Return [X, Y] of the center of cell containing provided text 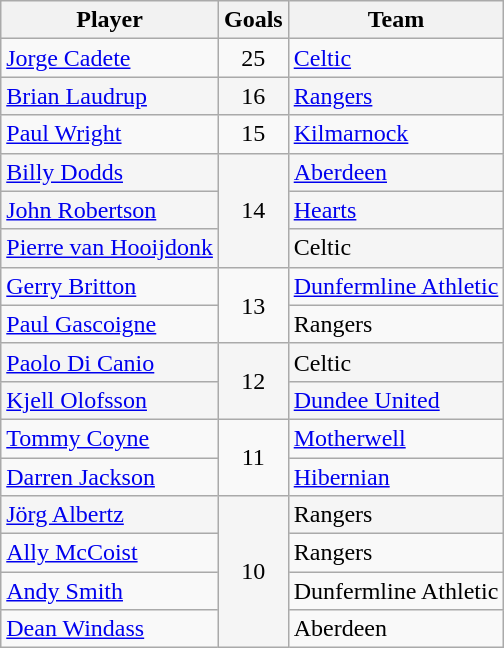
John Robertson [110, 210]
Paul Gascoigne [110, 324]
Jörg Albertz [110, 515]
10 [253, 572]
11 [253, 457]
13 [253, 305]
Paolo Di Canio [110, 362]
Pierre van Hooijdonk [110, 248]
Hibernian [396, 477]
16 [253, 96]
Brian Laudrup [110, 96]
Ally McCoist [110, 553]
12 [253, 381]
Goals [253, 20]
Motherwell [396, 438]
15 [253, 134]
Billy Dodds [110, 172]
Team [396, 20]
Darren Jackson [110, 477]
Paul Wright [110, 134]
Dundee United [396, 400]
Kilmarnock [396, 134]
25 [253, 58]
Tommy Coyne [110, 438]
Player [110, 20]
Kjell Olofsson [110, 400]
Dean Windass [110, 629]
Jorge Cadete [110, 58]
Hearts [396, 210]
Andy Smith [110, 591]
14 [253, 210]
Gerry Britton [110, 286]
